Search for the cell housing the specified text and yield its (x, y) center coordinate. 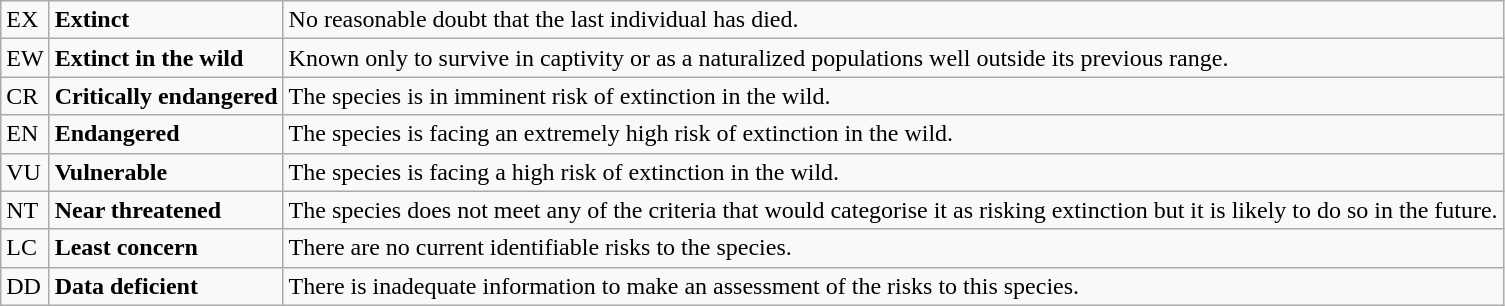
EN (25, 134)
Endangered (166, 134)
Extinct in the wild (166, 58)
VU (25, 172)
Data deficient (166, 286)
The species is in imminent risk of extinction in the wild. (893, 96)
The species is facing a high risk of extinction in the wild. (893, 172)
There are no current identifiable risks to the species. (893, 248)
The species does not meet any of the criteria that would categorise it as risking extinction but it is likely to do so in the future. (893, 210)
EX (25, 20)
No reasonable doubt that the last individual has died. (893, 20)
DD (25, 286)
Critically endangered (166, 96)
Extinct (166, 20)
EW (25, 58)
Least concern (166, 248)
Known only to survive in captivity or as a naturalized populations well outside its previous range. (893, 58)
The species is facing an extremely high risk of extinction in the wild. (893, 134)
NT (25, 210)
Near threatened (166, 210)
LC (25, 248)
There is inadequate information to make an assessment of the risks to this species. (893, 286)
Vulnerable (166, 172)
CR (25, 96)
